Return (X, Y) of the center of cell containing provided text 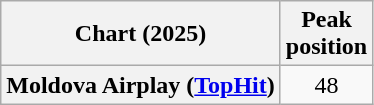
Chart (2025) (141, 34)
Moldova Airplay (TopHit) (141, 85)
Peakposition (326, 34)
48 (326, 85)
